For the text-containing cell, return its midpoint in (x, y) coordinate format. 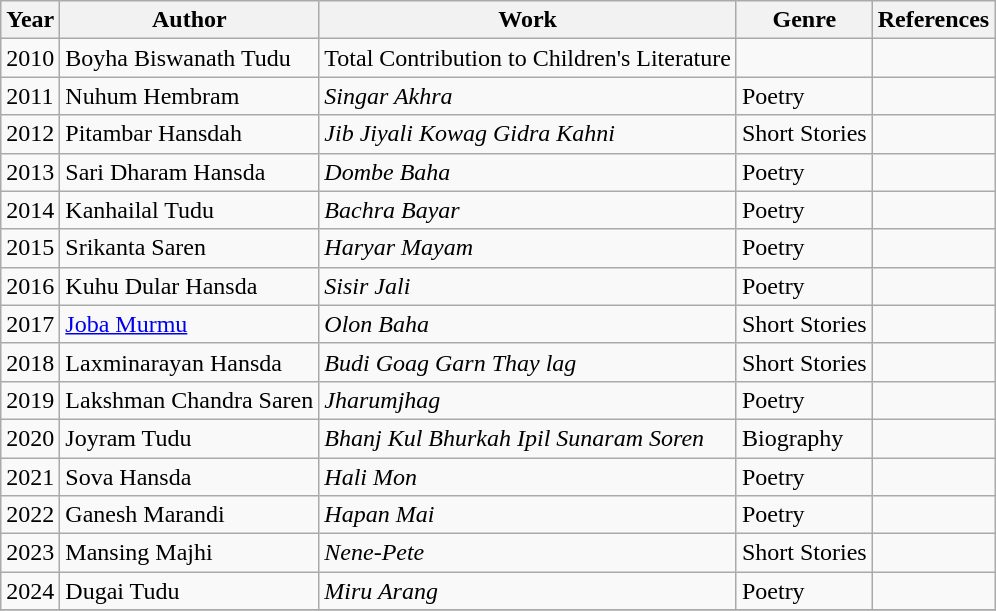
References (934, 20)
Pitambar Hansdah (190, 134)
Hapan Mai (528, 515)
Srikanta Saren (190, 248)
2013 (30, 172)
Nene-Pete (528, 553)
2022 (30, 515)
Bhanj Kul Bhurkah Ipil Sunaram Soren (528, 438)
Haryar Mayam (528, 248)
2012 (30, 134)
Biography (804, 438)
Boyha Biswanath Tudu (190, 58)
Lakshman Chandra Saren (190, 400)
Kanhailal Tudu (190, 210)
Bachra Bayar (528, 210)
Joyram Tudu (190, 438)
Work (528, 20)
Joba Murmu (190, 324)
2011 (30, 96)
Total Contribution to Children's Literature (528, 58)
Nuhum Hembram (190, 96)
Budi Goag Garn Thay lag (528, 362)
Sisir Jali (528, 286)
2023 (30, 553)
2019 (30, 400)
Author (190, 20)
Laxminarayan Hansda (190, 362)
Year (30, 20)
Sova Hansda (190, 477)
Mansing Majhi (190, 553)
2017 (30, 324)
Dugai Tudu (190, 591)
Hali Mon (528, 477)
2018 (30, 362)
2014 (30, 210)
Singar Akhra (528, 96)
Miru Arang (528, 591)
Sari Dharam Hansda (190, 172)
Olon Baha (528, 324)
Kuhu Dular Hansda (190, 286)
Jharumjhag (528, 400)
Genre (804, 20)
Jib Jiyali Kowag Gidra Kahni (528, 134)
2020 (30, 438)
2010 (30, 58)
Dombe Baha (528, 172)
2016 (30, 286)
Ganesh Marandi (190, 515)
2024 (30, 591)
2015 (30, 248)
2021 (30, 477)
